From the cell containing the given text, extract its center point as [x, y] coordinate. 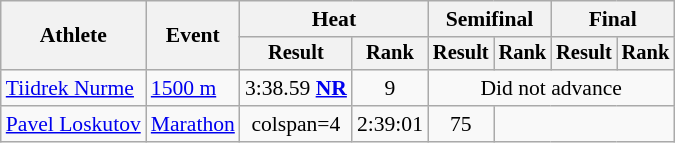
Tiidrek Nurme [74, 88]
75 [461, 124]
Athlete [74, 36]
Event [193, 36]
Heat [334, 19]
colspan=4 [296, 124]
Pavel Loskutov [74, 124]
Marathon [193, 124]
Final [612, 19]
Semifinal [490, 19]
Did not advance [551, 88]
1500 m [193, 88]
2:39:01 [390, 124]
3:38.59 NR [296, 88]
9 [390, 88]
